Scan for the cell matching the given text and deliver its [x, y] coordinate at center. 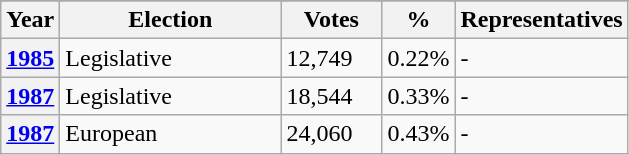
Election [170, 20]
0.43% [418, 134]
0.22% [418, 58]
Representatives [542, 20]
0.33% [418, 96]
European [170, 134]
24,060 [332, 134]
1985 [30, 58]
18,544 [332, 96]
12,749 [332, 58]
Year [30, 20]
% [418, 20]
Votes [332, 20]
